Scan for the cell matching the given text and deliver its [x, y] coordinate at center. 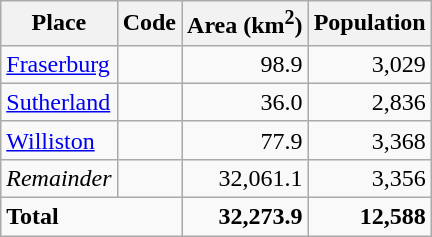
Total [92, 217]
3,356 [370, 178]
Fraserburg [59, 64]
Population [370, 24]
12,588 [370, 217]
32,273.9 [246, 217]
36.0 [246, 102]
Remainder [59, 178]
Area (km2) [246, 24]
Sutherland [59, 102]
Williston [59, 140]
Place [59, 24]
32,061.1 [246, 178]
98.9 [246, 64]
Code [149, 24]
3,368 [370, 140]
2,836 [370, 102]
77.9 [246, 140]
3,029 [370, 64]
